Determine the [x, y] coordinate at the center of the cell enclosing the given text.  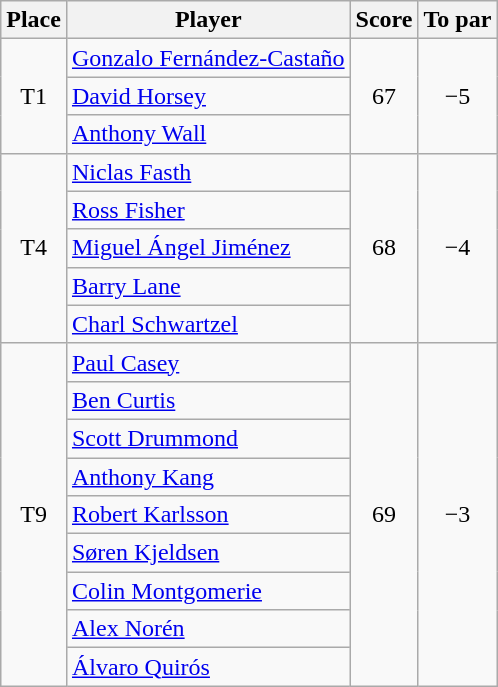
Gonzalo Fernández-Castaño [208, 58]
Colin Montgomerie [208, 591]
68 [384, 248]
Niclas Fasth [208, 172]
Alex Norén [208, 629]
David Horsey [208, 96]
−4 [458, 248]
Ross Fisher [208, 210]
T9 [34, 514]
Álvaro Quirós [208, 667]
To par [458, 20]
Paul Casey [208, 362]
Ben Curtis [208, 400]
Barry Lane [208, 286]
69 [384, 514]
Score [384, 20]
Søren Kjeldsen [208, 553]
Robert Karlsson [208, 515]
Player [208, 20]
Miguel Ángel Jiménez [208, 248]
−3 [458, 514]
Anthony Wall [208, 134]
Place [34, 20]
T1 [34, 96]
−5 [458, 96]
67 [384, 96]
Charl Schwartzel [208, 324]
Scott Drummond [208, 438]
T4 [34, 248]
Anthony Kang [208, 477]
